Scan for the cell matching the given text and deliver its (X, Y) coordinate at center. 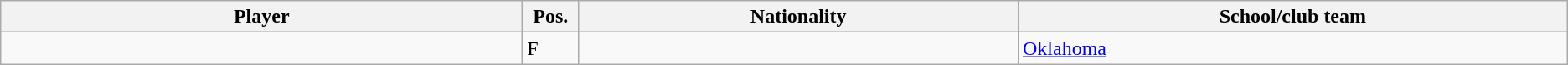
Nationality (799, 17)
Pos. (551, 17)
Player (261, 17)
F (551, 48)
Oklahoma (1292, 48)
School/club team (1292, 17)
